Return [x, y] of the center of cell containing provided text 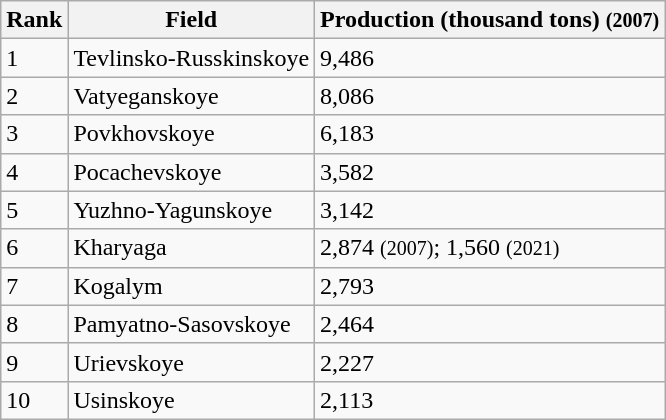
2,113 [490, 400]
5 [34, 210]
2,227 [490, 362]
6 [34, 248]
9,486 [490, 58]
Pocachevskoye [192, 172]
Vatyeganskoye [192, 96]
3 [34, 134]
Povkhovskoye [192, 134]
9 [34, 362]
Field [192, 20]
8 [34, 324]
7 [34, 286]
Urievskoye [192, 362]
10 [34, 400]
8,086 [490, 96]
2,793 [490, 286]
Usinskoye [192, 400]
1 [34, 58]
Tevlinsko-Russkinskoye [192, 58]
4 [34, 172]
2,464 [490, 324]
Yuzhno-Yagunskoye [192, 210]
3,142 [490, 210]
Kogalym [192, 286]
Rank [34, 20]
2 [34, 96]
2,874 (2007); 1,560 (2021) [490, 248]
Kharyaga [192, 248]
6,183 [490, 134]
Production (thousand tons) (2007) [490, 20]
3,582 [490, 172]
Pamyatno-Sasovskoye [192, 324]
